Return the [x, y] coordinate for the center point of the cell that contains the specified text.  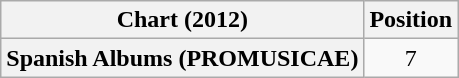
Spanish Albums (PROMUSICAE) [182, 58]
Chart (2012) [182, 20]
7 [411, 58]
Position [411, 20]
